Detect which cell encompasses the target text, then output its (X, Y) center coordinate. 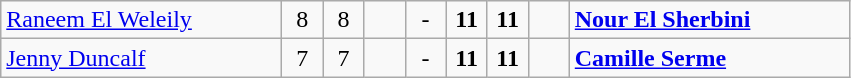
Raneem El Weleily (142, 20)
Camille Serme (710, 58)
Jenny Duncalf (142, 58)
Nour El Sherbini (710, 20)
